Detect which cell encompasses the target text, then output its (x, y) center coordinate. 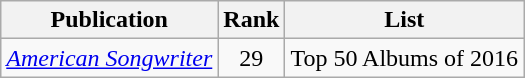
List (404, 20)
American Songwriter (110, 58)
29 (252, 58)
Top 50 Albums of 2016 (404, 58)
Publication (110, 20)
Rank (252, 20)
